Output the (x, y) coordinate of the center of the cell containing the given text.  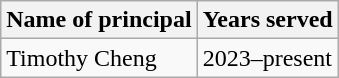
Name of principal (99, 20)
Years served (268, 20)
Timothy Cheng (99, 58)
2023–present (268, 58)
